Locate the cell with the specified text and output its [x, y] center coordinate. 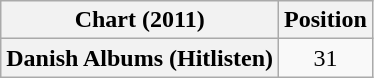
Chart (2011) [140, 20]
31 [326, 58]
Position [326, 20]
Danish Albums (Hitlisten) [140, 58]
